Locate the cell with the specified text and output its [x, y] center coordinate. 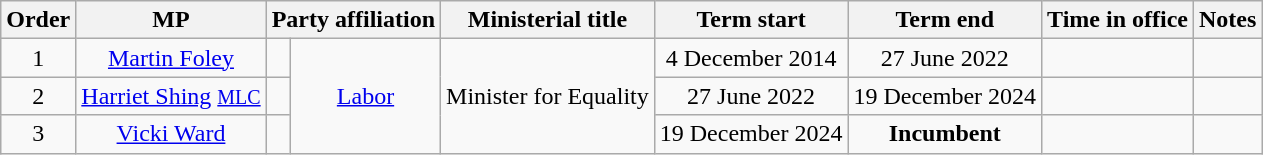
2 [38, 96]
MP [171, 20]
Harriet Shing MLC [171, 96]
1 [38, 58]
Term end [945, 20]
Party affiliation [353, 20]
Notes [1228, 20]
Incumbent [945, 134]
Order [38, 20]
Minister for Equality [548, 96]
Time in office [1118, 20]
Martin Foley [171, 58]
4 December 2014 [751, 58]
3 [38, 134]
Ministerial title [548, 20]
Vicki Ward [171, 134]
Labor [365, 96]
Term start [751, 20]
